Return [X, Y] of the center of cell containing provided text 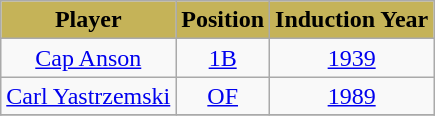
1989 [352, 96]
Carl Yastrzemski [88, 96]
1B [223, 58]
1939 [352, 58]
Position [223, 20]
Player [88, 20]
Induction Year [352, 20]
Cap Anson [88, 58]
OF [223, 96]
